Detect which cell encompasses the target text, then output its [X, Y] center coordinate. 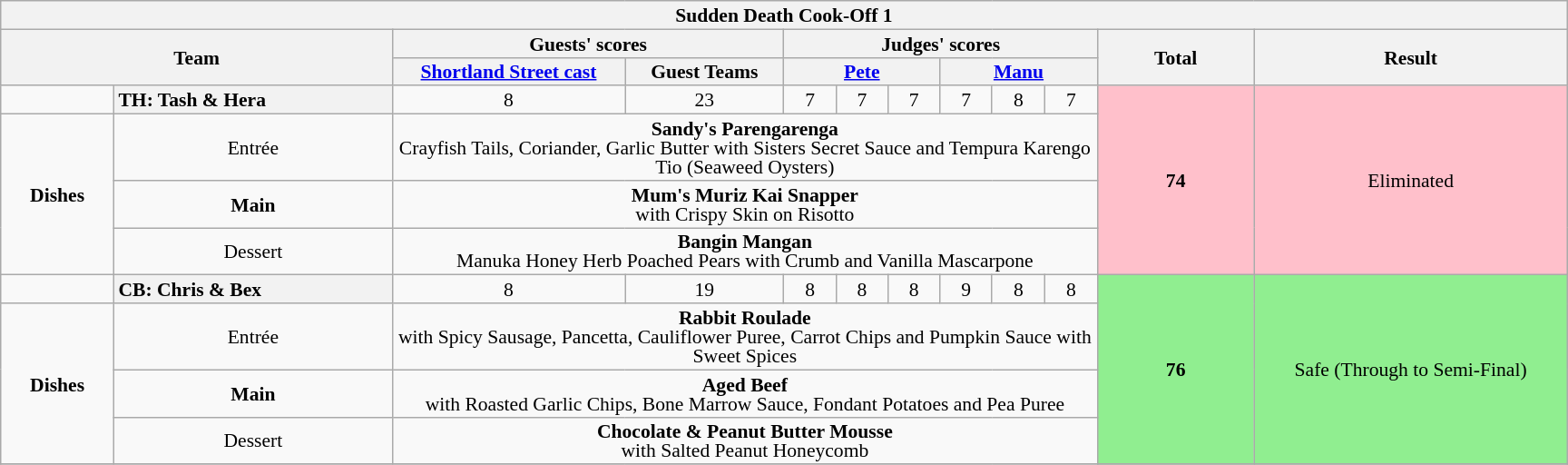
Chocolate & Peanut Butter Moussewith Salted Peanut Honeycomb [744, 440]
9 [966, 289]
Pete [862, 71]
Sudden Death Cook-Off 1 [784, 15]
CB: Chris & Bex [252, 289]
Safe (Through to Semi-Final) [1410, 370]
Eliminated [1410, 181]
Total [1176, 57]
Sandy's ParengarengaCrayfish Tails, Coriander, Garlic Butter with Sisters Secret Sauce and Tempura Karengo Tio (Seaweed Oysters) [744, 147]
74 [1176, 181]
Guest Teams [704, 71]
76 [1176, 370]
19 [704, 289]
TH: Tash & Hera [252, 100]
Judges' scores [940, 44]
Shortland Street cast [508, 71]
Mum's Muriz Kai Snapperwith Crispy Skin on Risotto [744, 204]
Result [1410, 57]
Bangin ManganManuka Honey Herb Poached Pears with Crumb and Vanilla Mascarpone [744, 252]
23 [704, 100]
Rabbit Rouladewith Spicy Sausage, Pancetta, Cauliflower Puree, Carrot Chips and Pumpkin Sauce with Sweet Spices [744, 336]
Team [197, 57]
Aged Beef with Roasted Garlic Chips, Bone Marrow Sauce, Fondant Potatoes and Pea Puree [744, 393]
Manu [1019, 71]
Guests' scores [588, 44]
